Detect which cell encompasses the target text, then output its (X, Y) center coordinate. 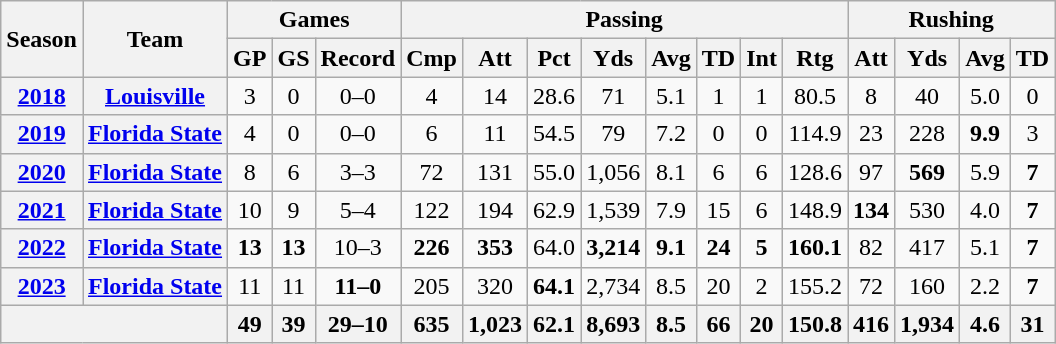
8,693 (614, 324)
2020 (42, 172)
55.0 (554, 172)
2.2 (986, 286)
14 (494, 96)
Rtg (814, 58)
530 (928, 210)
Season (42, 39)
569 (928, 172)
7.9 (672, 210)
15 (718, 210)
66 (718, 324)
160 (928, 286)
31 (1032, 324)
228 (928, 134)
320 (494, 286)
134 (872, 210)
9.1 (672, 248)
2018 (42, 96)
1,539 (614, 210)
5.0 (986, 96)
1,934 (928, 324)
1,056 (614, 172)
Louisville (154, 96)
2 (762, 286)
GP (250, 58)
160.1 (814, 248)
5.9 (986, 172)
5–4 (358, 210)
62.9 (554, 210)
Pct (554, 58)
64.1 (554, 286)
4.6 (986, 324)
Record (358, 58)
3–3 (358, 172)
62.1 (554, 324)
80.5 (814, 96)
4.0 (986, 210)
54.5 (554, 134)
29–10 (358, 324)
28.6 (554, 96)
148.9 (814, 210)
Cmp (432, 58)
97 (872, 172)
9.9 (986, 134)
11–0 (358, 286)
Games (314, 20)
635 (432, 324)
205 (432, 286)
Team (154, 39)
2,734 (614, 286)
416 (872, 324)
82 (872, 248)
226 (432, 248)
79 (614, 134)
24 (718, 248)
353 (494, 248)
GS (294, 58)
Rushing (952, 20)
150.8 (814, 324)
128.6 (814, 172)
2021 (42, 210)
3,214 (614, 248)
2019 (42, 134)
10 (250, 210)
155.2 (814, 286)
2022 (42, 248)
64.0 (554, 248)
39 (294, 324)
5 (762, 248)
2023 (42, 286)
7.2 (672, 134)
122 (432, 210)
23 (872, 134)
Int (762, 58)
40 (928, 96)
9 (294, 210)
1,023 (494, 324)
417 (928, 248)
114.9 (814, 134)
49 (250, 324)
131 (494, 172)
71 (614, 96)
8.1 (672, 172)
194 (494, 210)
10–3 (358, 248)
Passing (624, 20)
